Identify which cell holds the provided text, then report its (x, y) central coordinate. 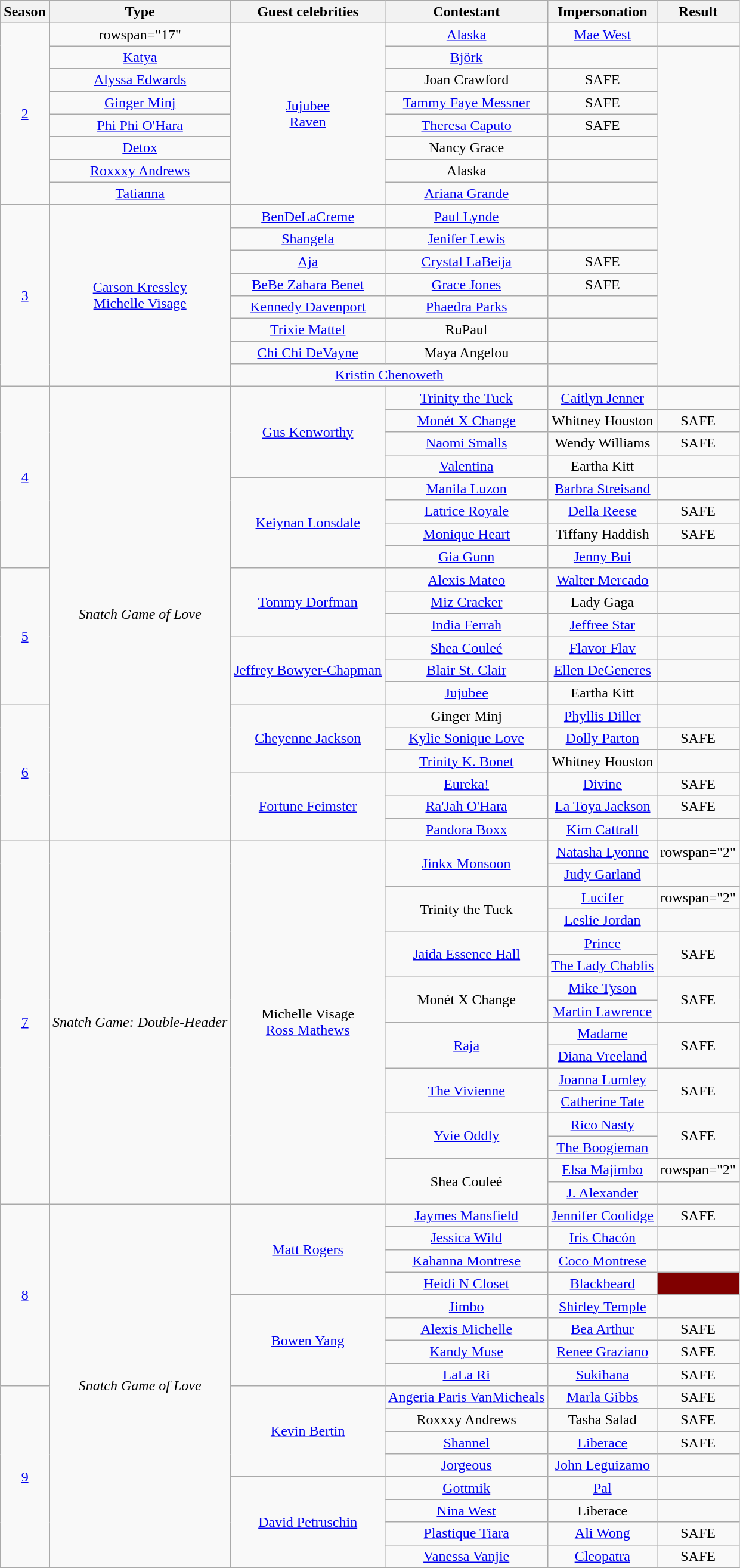
9 (25, 1477)
Snatch Game: Double-Header (140, 1023)
Valentina (466, 466)
Fortune Feimster (308, 807)
Jeffree Star (602, 625)
Shangela (308, 239)
Pal (602, 1488)
Jennifer Coolidge (602, 1215)
Heidi N Closet (466, 1283)
Alyssa Edwards (140, 80)
Björk (466, 57)
Della Reese (602, 511)
6 (25, 773)
8 (25, 1295)
Marla Gibbs (602, 1397)
John Leguizamo (602, 1465)
Alexis Mateo (466, 579)
Jujubee (466, 693)
Ellen DeGeneres (602, 671)
Madame (602, 1034)
Raja (466, 1045)
Diana Vreeland (602, 1057)
4 (25, 477)
Phi Phi O'Hara (140, 125)
Type (140, 12)
Tasha Salad (602, 1420)
Maya Angelou (466, 353)
Ariana Grande (466, 193)
Phaedra Parks (466, 307)
Phyllis Diller (602, 716)
Jimbo (466, 1306)
Cleopatra (602, 1556)
Jeffrey Bowyer-Chapman (308, 670)
Lady Gaga (602, 602)
Natasha Lyonne (602, 852)
2 (25, 114)
Blackbeard (602, 1283)
Pandora Boxx (466, 829)
Matt Rogers (308, 1249)
Dolly Parton (602, 739)
Wendy Williams (602, 443)
Alexis Michelle (466, 1329)
Elsa Majimbo (602, 1170)
BenDeLaCreme (308, 216)
Cheyenne Jackson (308, 739)
Kahanna Montrese (466, 1261)
Kylie Sonique Love (466, 739)
JujubeeRaven (308, 114)
La Toya Jackson (602, 807)
Vanessa Vanjie (466, 1556)
Shannel (466, 1443)
Trinity K. Bonet (466, 761)
Joanna Lumley (602, 1079)
Tiffany Haddish (602, 534)
Rico Nasty (602, 1125)
Jenifer Lewis (466, 239)
Theresa Caputo (466, 125)
Lucifer (602, 897)
Caitlyn Jenner (602, 398)
Impersonation (602, 12)
Kim Cattrall (602, 829)
RuPaul (466, 330)
Season (25, 12)
Joan Crawford (466, 80)
Paul Lynde (466, 216)
Plastique Tiara (466, 1533)
Carson KressleyMichelle Visage (140, 295)
Sukihana (602, 1374)
Leslie Jordan (602, 920)
Yvie Oddly (466, 1136)
Martin Lawrence (602, 1011)
LaLa Ri (466, 1374)
Angeria Paris VanMicheals (466, 1397)
Judy Garland (602, 875)
Chi Chi DeVayne (308, 353)
Prince (602, 943)
Nancy Grace (466, 148)
Jinkx Monsoon (466, 863)
Jaida Essence Hall (466, 954)
Ra'Jah O'Hara (466, 807)
BeBe Zahara Benet (308, 285)
Eureka! (466, 784)
Guest celebrities (308, 12)
Jorgeous (466, 1465)
The Boogieman (602, 1147)
India Ferrah (466, 625)
Jenny Bui (602, 557)
Walter Mercado (602, 579)
Blair St. Clair (466, 671)
7 (25, 1023)
Tommy Dorfman (308, 602)
Tammy Faye Messner (466, 103)
3 (25, 295)
Renee Graziano (602, 1351)
Kevin Bertin (308, 1431)
Bea Arthur (602, 1329)
Catherine Tate (602, 1102)
Coco Montrese (602, 1261)
Katya (140, 57)
David Petruschin (308, 1522)
Kandy Muse (466, 1351)
Monique Heart (466, 534)
Flavor Flav (602, 647)
Grace Jones (466, 285)
Naomi Smalls (466, 443)
Result (698, 12)
Miz Cracker (466, 602)
Aja (308, 261)
Trixie Mattel (308, 330)
Detox (140, 148)
Crystal LaBeija (466, 261)
Gottmik (466, 1488)
Kristin Chenoweth (389, 375)
Gus Kenworthy (308, 432)
Keiynan Lonsdale (308, 523)
Gia Gunn (466, 557)
Jaymes Mansfield (466, 1215)
Mike Tyson (602, 988)
Mae West (602, 35)
The Vivienne (466, 1091)
J. Alexander (602, 1193)
Michelle VisageRoss Mathews (308, 1023)
Nina West (466, 1511)
Manila Luzon (466, 489)
Contestant (466, 12)
Shirley Temple (602, 1306)
Iris Chacón (602, 1238)
Latrice Royale (466, 511)
Divine (602, 784)
Kennedy Davenport (308, 307)
Ali Wong (602, 1533)
5 (25, 636)
Bowen Yang (308, 1340)
Barbra Streisand (602, 489)
Tatianna (140, 193)
Jessica Wild (466, 1238)
rowspan="17" (140, 35)
The Lady Chablis (602, 965)
